Find where the given text appears and provide that cell's center as (x, y) coordinate. 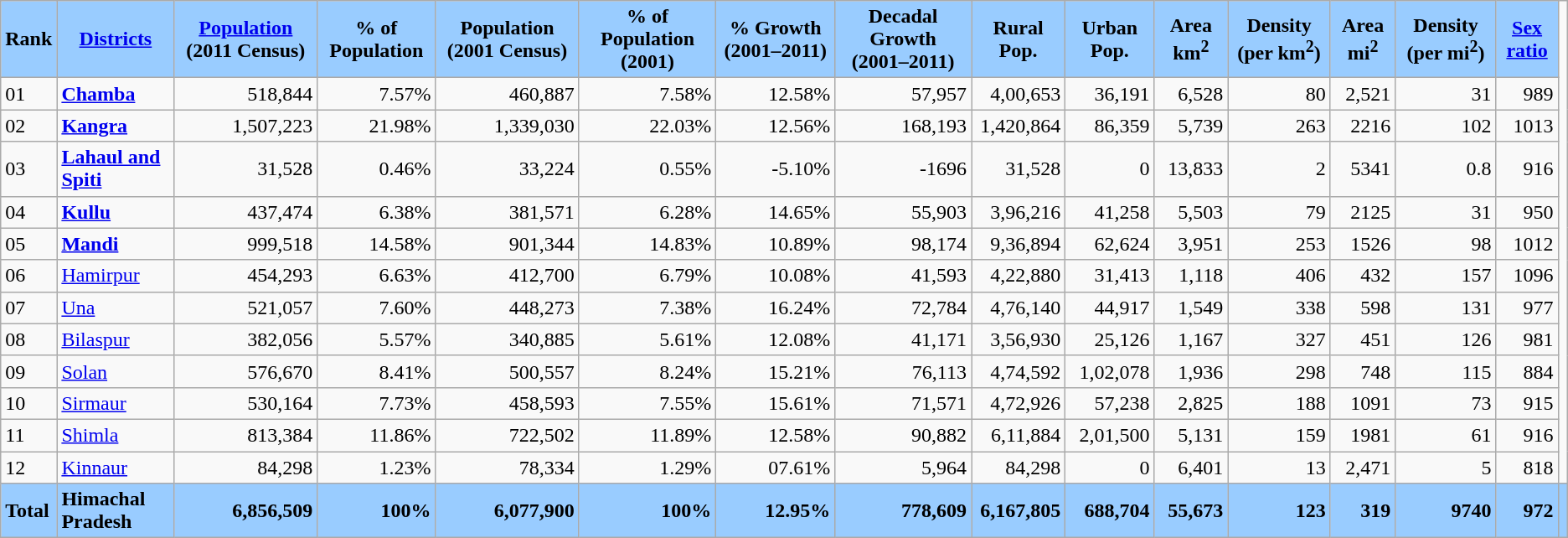
989 (1527, 94)
950 (1527, 212)
5,503 (1191, 212)
7.57% (377, 94)
Total (28, 511)
14.58% (377, 244)
62,624 (1110, 244)
Area km2 (1191, 39)
412,700 (508, 276)
80 (1279, 94)
500,557 (508, 371)
90,882 (903, 435)
11 (28, 435)
55,903 (903, 212)
Rural Pop. (1019, 39)
41,593 (903, 276)
6.28% (647, 212)
1,549 (1191, 308)
327 (1279, 339)
518,844 (246, 94)
382,056 (246, 339)
13 (1279, 467)
Urban Pop. (1110, 39)
7.55% (647, 403)
6,11,884 (1019, 435)
09 (28, 371)
25,126 (1110, 339)
61 (1446, 435)
Sex ratio (1527, 39)
12.56% (776, 126)
Shimla (116, 435)
6,528 (1191, 94)
Lahaul and Spiti (116, 169)
1,936 (1191, 371)
688,704 (1110, 511)
2,471 (1363, 467)
14.83% (647, 244)
10.08% (776, 276)
79 (1279, 212)
-5.10% (776, 169)
15.21% (776, 371)
05 (28, 244)
2 (1279, 169)
1,339,030 (508, 126)
1,507,223 (246, 126)
1,118 (1191, 276)
6,401 (1191, 467)
9,36,894 (1019, 244)
884 (1527, 371)
748 (1363, 371)
6.79% (647, 276)
Density (per mi2) (1446, 39)
915 (1527, 403)
5 (1446, 467)
521,057 (246, 308)
55,673 (1191, 511)
86,359 (1110, 126)
460,887 (508, 94)
02 (28, 126)
Population (2001 Census) (508, 39)
08 (28, 339)
3,951 (1191, 244)
% Growth (2001–2011) (776, 39)
Una (116, 308)
530,164 (246, 403)
298 (1279, 371)
4,22,880 (1019, 276)
6,167,805 (1019, 511)
06 (28, 276)
Districts (116, 39)
21.98% (377, 126)
9740 (1446, 511)
98 (1446, 244)
% of Population (377, 39)
1,420,864 (1019, 126)
Density (per km2) (1279, 39)
57,238 (1110, 403)
901,344 (508, 244)
253 (1279, 244)
41,171 (903, 339)
-1696 (903, 169)
437,474 (246, 212)
Himachal Pradesh (116, 511)
115 (1446, 371)
381,571 (508, 212)
102 (1446, 126)
6.63% (377, 276)
12.95% (776, 511)
1.29% (647, 467)
8.41% (377, 371)
7.38% (647, 308)
33,224 (508, 169)
0.46% (377, 169)
432 (1363, 276)
4,76,140 (1019, 308)
04 (28, 212)
2125 (1363, 212)
981 (1527, 339)
% of Population (2001) (647, 39)
11.89% (647, 435)
73 (1446, 403)
41,258 (1110, 212)
2,825 (1191, 403)
6,077,900 (508, 511)
71,571 (903, 403)
01 (28, 94)
999,518 (246, 244)
972 (1527, 511)
14.65% (776, 212)
722,502 (508, 435)
4,74,592 (1019, 371)
159 (1279, 435)
5,964 (903, 467)
72,784 (903, 308)
6.38% (377, 212)
Mandi (116, 244)
451 (1363, 339)
13,833 (1191, 169)
07 (28, 308)
10 (28, 403)
0.55% (647, 169)
98,174 (903, 244)
576,670 (246, 371)
16.24% (776, 308)
818 (1527, 467)
Rank (28, 39)
6,856,509 (246, 511)
Kinnaur (116, 467)
813,384 (246, 435)
3,56,930 (1019, 339)
15.61% (776, 403)
Population (2011 Census) (246, 39)
76,113 (903, 371)
406 (1279, 276)
263 (1279, 126)
4,00,653 (1019, 94)
340,885 (508, 339)
168,193 (903, 126)
7.73% (377, 403)
1981 (1363, 435)
Solan (116, 371)
10.89% (776, 244)
5.57% (377, 339)
5,739 (1191, 126)
598 (1363, 308)
1,167 (1191, 339)
12.08% (776, 339)
2216 (1363, 126)
1096 (1527, 276)
31,413 (1110, 276)
11.86% (377, 435)
1.23% (377, 467)
7.60% (377, 308)
Area mi2 (1363, 39)
1012 (1527, 244)
3,96,216 (1019, 212)
Sirmaur (116, 403)
123 (1279, 511)
454,293 (246, 276)
78,334 (508, 467)
57,957 (903, 94)
1526 (1363, 244)
5.61% (647, 339)
07.61% (776, 467)
Decadal Growth (2001–2011) (903, 39)
03 (28, 169)
1,02,078 (1110, 371)
2,01,500 (1110, 435)
4,72,926 (1019, 403)
977 (1527, 308)
131 (1446, 308)
5,131 (1191, 435)
338 (1279, 308)
Chamba (116, 94)
2,521 (1363, 94)
44,917 (1110, 308)
36,191 (1110, 94)
126 (1446, 339)
157 (1446, 276)
7.58% (647, 94)
Bilaspur (116, 339)
319 (1363, 511)
8.24% (647, 371)
5341 (1363, 169)
12 (28, 467)
22.03% (647, 126)
448,273 (508, 308)
188 (1279, 403)
0.8 (1446, 169)
Kullu (116, 212)
1013 (1527, 126)
458,593 (508, 403)
Kangra (116, 126)
Hamirpur (116, 276)
778,609 (903, 511)
1091 (1363, 403)
